Return [X, Y] of the center of cell containing provided text 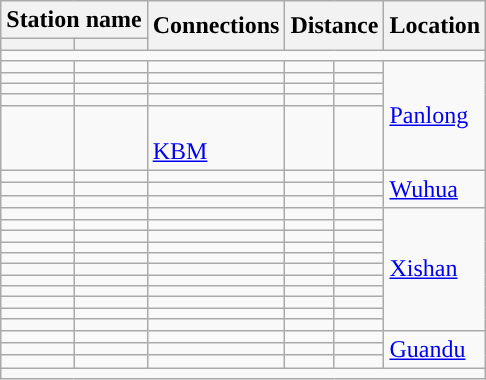
KBM [216, 138]
Distance [334, 26]
Panlong [435, 116]
Wuhua [435, 189]
Station name [74, 20]
Connections [216, 26]
Xishan [435, 269]
Guandu [435, 349]
Location [435, 26]
